For the text-containing cell, return its midpoint in [X, Y] coordinate format. 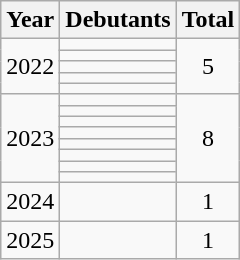
Debutants [118, 20]
2025 [30, 240]
5 [208, 66]
2023 [30, 138]
Total [208, 20]
2022 [30, 66]
8 [208, 138]
2024 [30, 202]
Year [30, 20]
